Find where the given text appears and provide that cell's center as (x, y) coordinate. 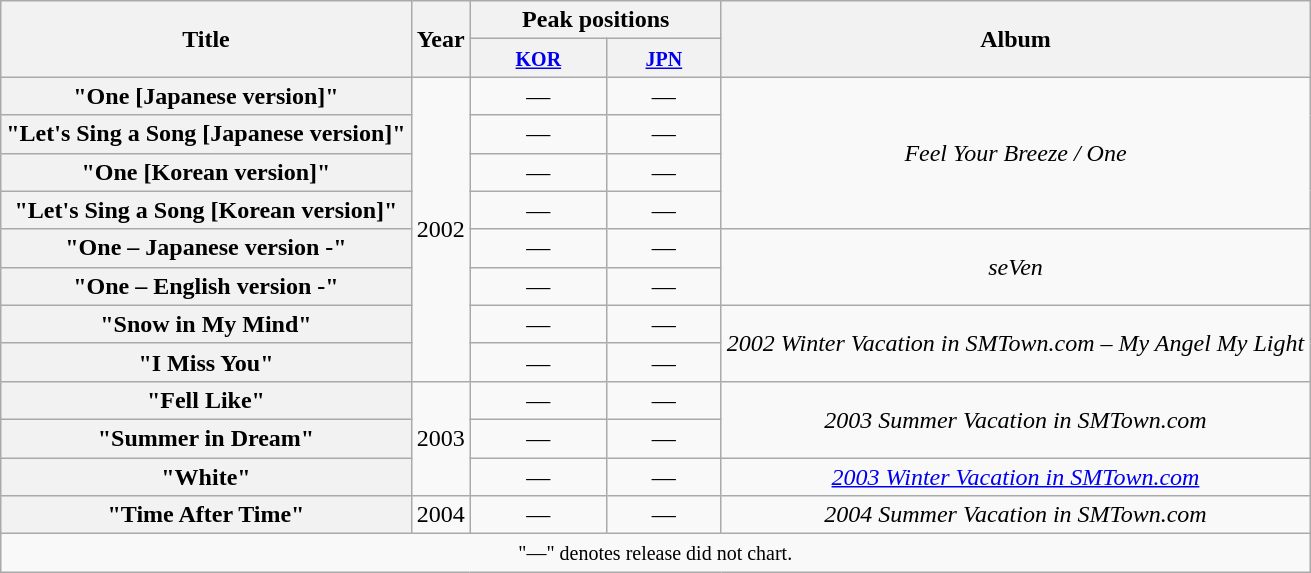
KOR (538, 58)
"Summer in Dream" (206, 438)
"One [Japanese version]" (206, 96)
"I Miss You" (206, 362)
"One – Japanese version -" (206, 248)
seVen (1015, 267)
2003 Winter Vacation in SMTown.com (1015, 477)
"Fell Like" (206, 400)
2004 Summer Vacation in SMTown.com (1015, 515)
Title (206, 39)
Year (440, 39)
2004 (440, 515)
"One – English version -" (206, 286)
Peak positions (596, 20)
2003 Summer Vacation in SMTown.com (1015, 419)
"Snow in My Mind" (206, 324)
2002 (440, 229)
2003 (440, 438)
Feel Your Breeze / One (1015, 153)
"White" (206, 477)
JPN (664, 58)
"Let's Sing a Song [Korean version]" (206, 210)
2002 Winter Vacation in SMTown.com – My Angel My Light (1015, 343)
"Time After Time" (206, 515)
"Let's Sing a Song [Japanese version]" (206, 134)
Album (1015, 39)
"—" denotes release did not chart. (656, 553)
"One [Korean version]" (206, 172)
